Search for the cell housing the specified text and yield its (X, Y) center coordinate. 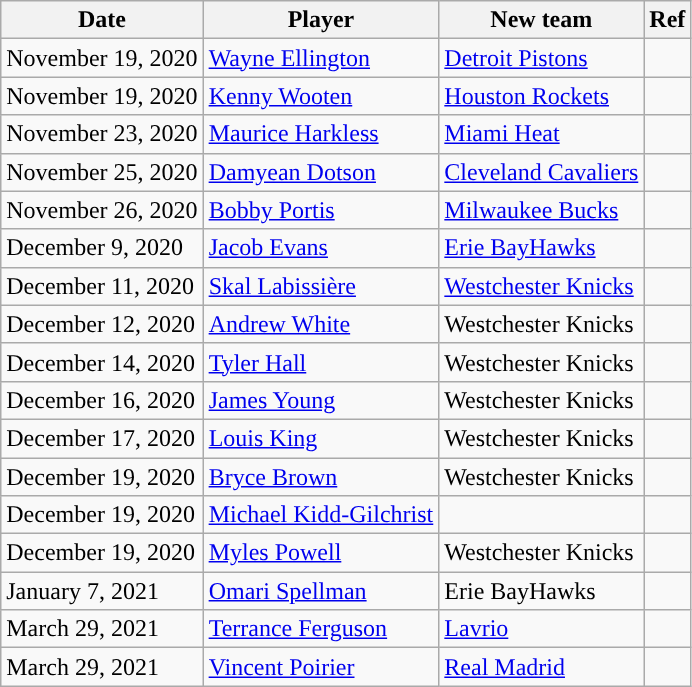
December 11, 2020 (102, 286)
December 14, 2020 (102, 362)
Bryce Brown (321, 477)
Miami Heat (542, 134)
Lavrio (542, 629)
Maurice Harkless (321, 134)
Real Madrid (542, 667)
New team (542, 20)
December 9, 2020 (102, 248)
Damyean Dotson (321, 172)
December 16, 2020 (102, 400)
November 23, 2020 (102, 134)
Skal Labissière (321, 286)
Cleveland Cavaliers (542, 172)
Terrance Ferguson (321, 629)
January 7, 2021 (102, 591)
Myles Powell (321, 553)
December 17, 2020 (102, 438)
Jacob Evans (321, 248)
Tyler Hall (321, 362)
Wayne Ellington (321, 58)
Milwaukee Bucks (542, 210)
Bobby Portis (321, 210)
December 12, 2020 (102, 324)
Louis King (321, 438)
Michael Kidd-Gilchrist (321, 515)
Houston Rockets (542, 96)
Player (321, 20)
Detroit Pistons (542, 58)
November 25, 2020 (102, 172)
November 26, 2020 (102, 210)
Date (102, 20)
Omari Spellman (321, 591)
Ref (668, 20)
James Young (321, 400)
Vincent Poirier (321, 667)
Andrew White (321, 324)
Kenny Wooten (321, 96)
